From the cell containing the given text, extract its center point as [x, y] coordinate. 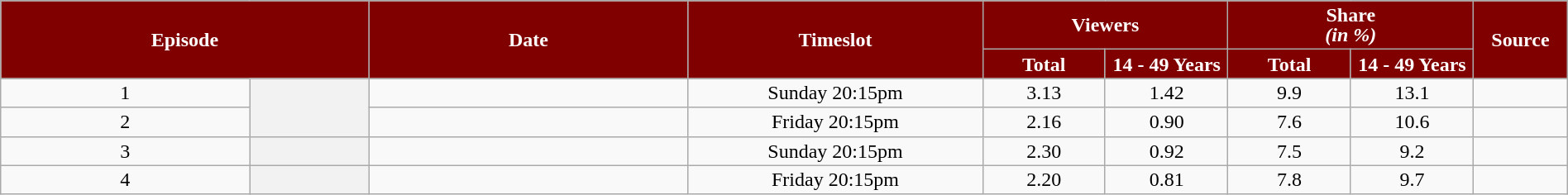
7.5 [1289, 150]
13.1 [1412, 93]
3.13 [1044, 93]
2 [126, 122]
2.30 [1044, 150]
7.8 [1289, 180]
1 [126, 93]
Episode [185, 40]
10.6 [1412, 122]
0.92 [1166, 150]
9.2 [1412, 150]
Date [528, 40]
4 [126, 180]
Timeslot [835, 40]
Share(in %) [1351, 25]
2.20 [1044, 180]
3 [126, 150]
0.90 [1166, 122]
7.6 [1289, 122]
Source [1521, 40]
9.7 [1412, 180]
9.9 [1289, 93]
1.42 [1166, 93]
0.81 [1166, 180]
Viewers [1105, 25]
2.16 [1044, 122]
